Locate the cell with the specified text and output its [X, Y] center coordinate. 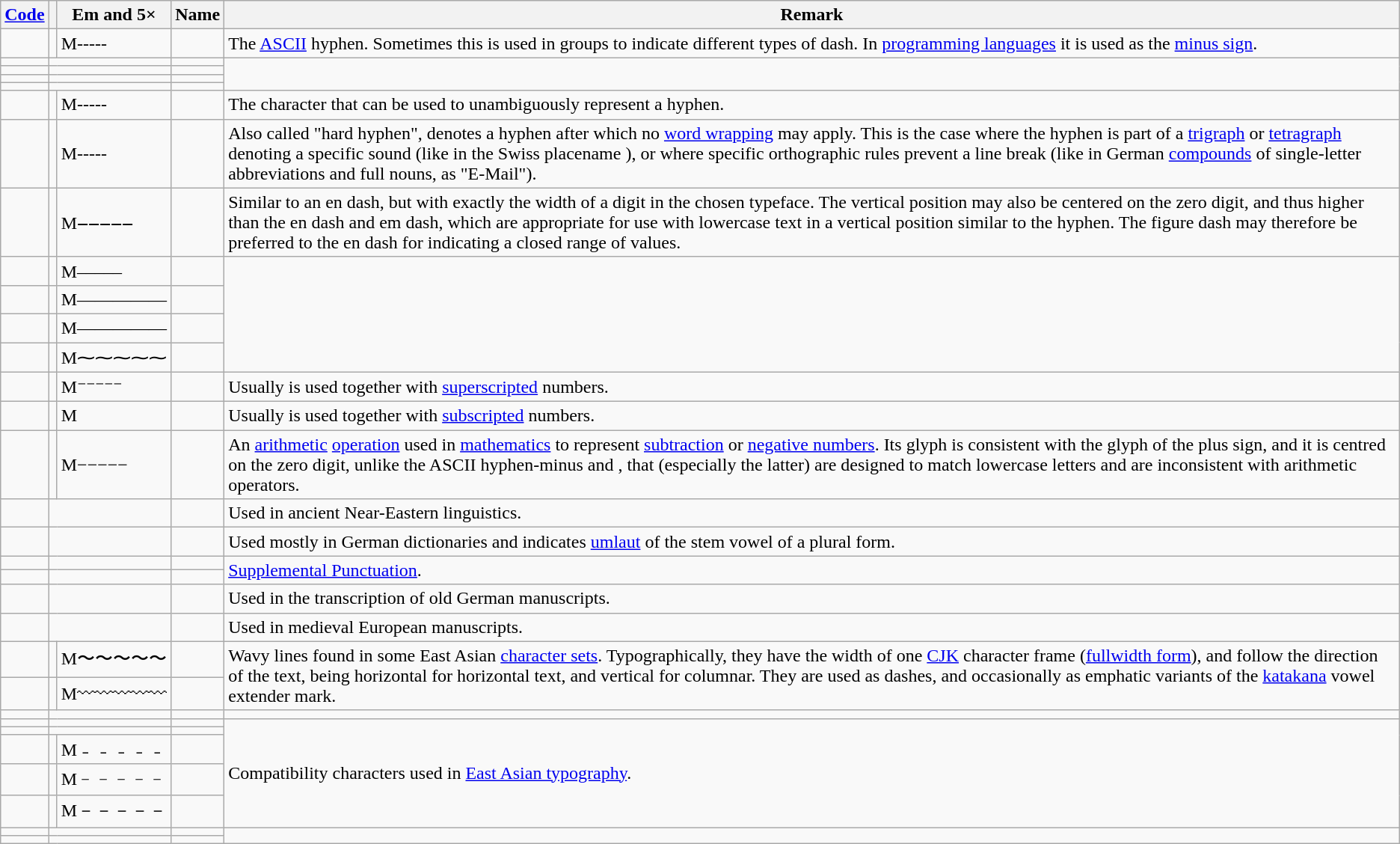
Usually is used together with superscripted numbers. [812, 387]
Remark [812, 15]
M‑‑‑‑‑ [114, 153]
M‐‐‐‐‐ [114, 105]
M〜〜〜〜〜 [114, 660]
M﹣﹣﹣﹣﹣ [114, 780]
M‒‒‒‒‒ [114, 222]
M〰〰〰〰〰 [114, 694]
Em and 5× [114, 15]
Used in ancient Near-Eastern linguistics. [812, 513]
Usually is used together with subscripted numbers. [812, 416]
M−−−−− [114, 465]
M⁓⁓⁓⁓⁓ [114, 358]
M––––– [114, 271]
M [114, 416]
M⁻⁻⁻⁻⁻ [114, 387]
M————— [114, 299]
M――――― [114, 328]
Compatibility characters used in East Asian typography. [812, 772]
Code [25, 15]
M----- [114, 43]
M－－－－－ [114, 811]
Name [197, 15]
Supplemental Punctuation. [812, 570]
Used in the transcription of old German manuscripts. [812, 599]
Used mostly in German dictionaries and indicates umlaut of the stem vowel of a plural form. [812, 542]
The character that can be used to unambiguously represent a hyphen. [812, 105]
The ASCII hyphen. Sometimes this is used in groups to indicate different types of dash. In programming languages it is used as the minus sign. [812, 43]
Used in medieval European manuscripts. [812, 627]
M﹘﹘﹘﹘﹘ [114, 749]
